Search for the cell housing the specified text and yield its [x, y] center coordinate. 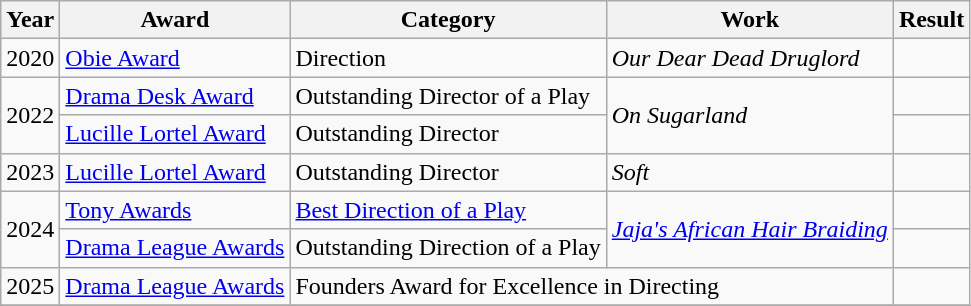
Founders Award for Excellence in Directing [592, 286]
Direction [448, 58]
Obie Award [175, 58]
Best Direction of a Play [448, 210]
Our Dear Dead Druglord [750, 58]
Year [30, 20]
Work [750, 20]
Category [448, 20]
Tony Awards [175, 210]
2025 [30, 286]
Jaja's African Hair Braiding [750, 229]
Award [175, 20]
Drama Desk Award [175, 96]
On Sugarland [750, 115]
Outstanding Director of a Play [448, 96]
2022 [30, 115]
Outstanding Direction of a Play [448, 248]
Soft [750, 172]
2024 [30, 229]
Result [931, 20]
2023 [30, 172]
2020 [30, 58]
